Provide the (X, Y) coordinate of the cell's center where the given text is located.  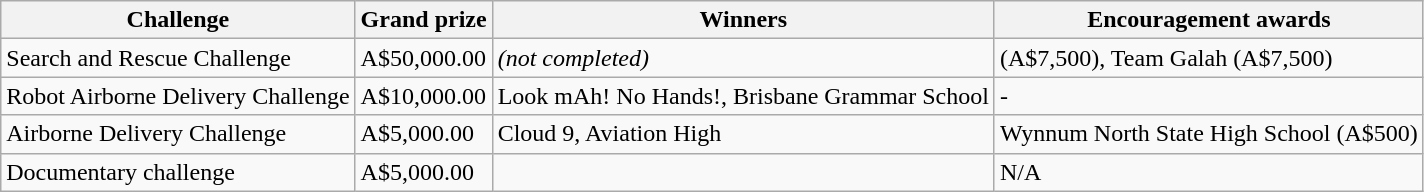
Grand prize (424, 20)
Search and Rescue Challenge (178, 58)
Winners (743, 20)
(not completed) (743, 58)
A$10,000.00 (424, 96)
- (1208, 96)
Documentary challenge (178, 172)
Look mAh! No Hands!, Brisbane Grammar School (743, 96)
Encouragement awards (1208, 20)
Cloud 9, Aviation High (743, 134)
Robot Airborne Delivery Challenge (178, 96)
A$50,000.00 (424, 58)
Wynnum North State High School (A$500) (1208, 134)
(A$7,500), Team Galah (A$7,500) (1208, 58)
N/A (1208, 172)
Challenge (178, 20)
Airborne Delivery Challenge (178, 134)
